For the text-containing cell, return its midpoint in (x, y) coordinate format. 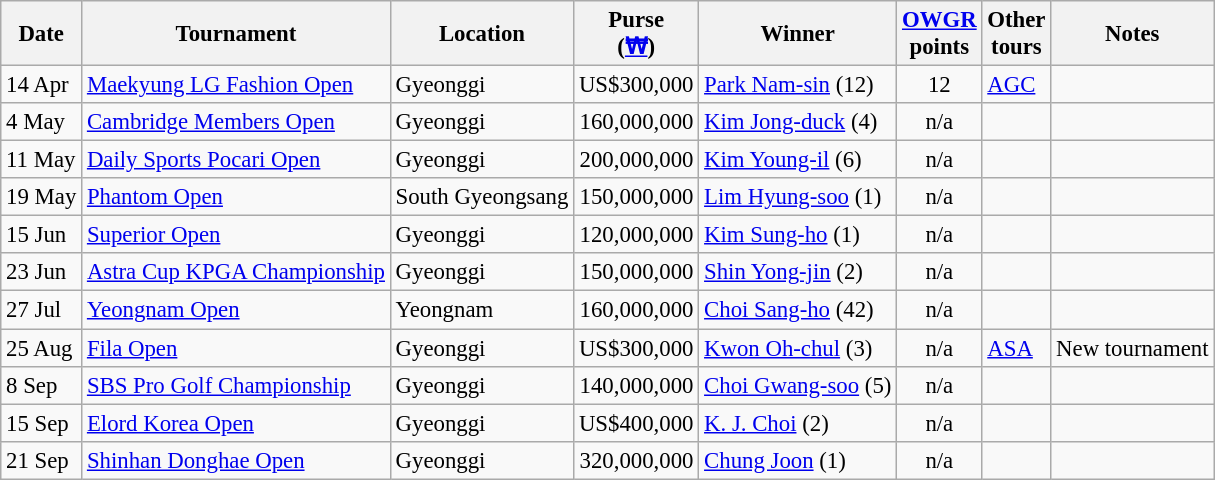
Tournament (236, 34)
Chung Joon (1) (798, 460)
US$400,000 (636, 423)
Superior Open (236, 235)
15 Jun (42, 235)
SBS Pro Golf Championship (236, 385)
Phantom Open (236, 197)
Shin Yong-jin (2) (798, 273)
140,000,000 (636, 385)
New tournament (1132, 348)
Date (42, 34)
11 May (42, 160)
Yeongnam Open (236, 310)
OWGRpoints (940, 34)
27 Jul (42, 310)
25 Aug (42, 348)
Daily Sports Pocari Open (236, 160)
ASA (1016, 348)
320,000,000 (636, 460)
Winner (798, 34)
AGC (1016, 85)
Cambridge Members Open (236, 122)
15 Sep (42, 423)
8 Sep (42, 385)
Choi Sang-ho (42) (798, 310)
120,000,000 (636, 235)
Kim Jong-duck (4) (798, 122)
200,000,000 (636, 160)
Kwon Oh-chul (3) (798, 348)
K. J. Choi (2) (798, 423)
4 May (42, 122)
Shinhan Donghae Open (236, 460)
19 May (42, 197)
Choi Gwang-soo (5) (798, 385)
Lim Hyung-soo (1) (798, 197)
Kim Young-il (6) (798, 160)
21 Sep (42, 460)
Park Nam-sin (12) (798, 85)
Location (482, 34)
Kim Sung-ho (1) (798, 235)
14 Apr (42, 85)
Elord Korea Open (236, 423)
Yeongnam (482, 310)
Astra Cup KPGA Championship (236, 273)
Fila Open (236, 348)
12 (940, 85)
Notes (1132, 34)
Maekyung LG Fashion Open (236, 85)
Purse(₩) (636, 34)
23 Jun (42, 273)
Othertours (1016, 34)
South Gyeongsang (482, 197)
